Output the (X, Y) coordinate of the center of the cell containing the given text.  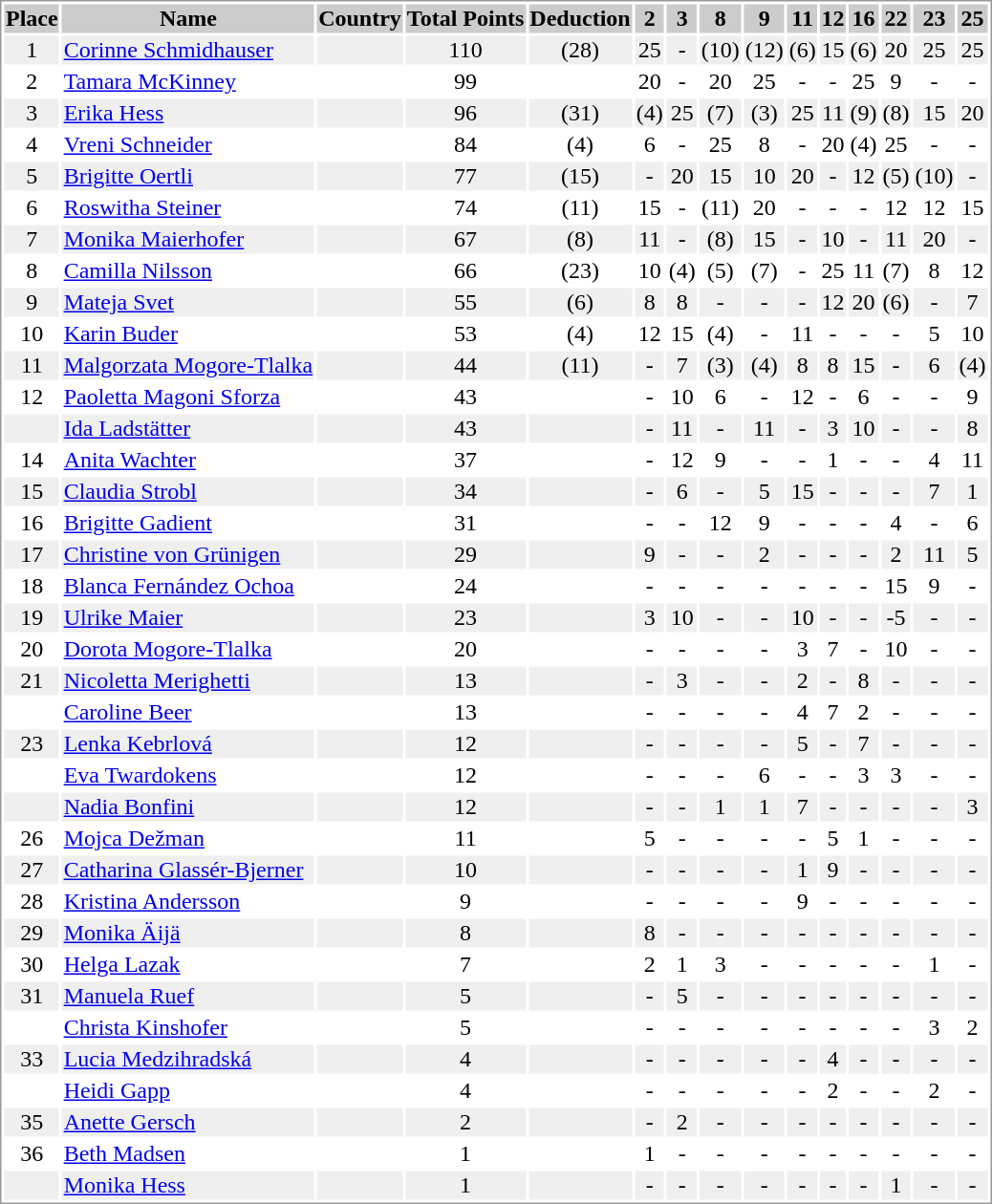
30 (32, 964)
26 (32, 838)
74 (464, 207)
53 (464, 333)
35 (32, 1123)
Beth Madsen (188, 1153)
Helga Lazak (188, 964)
Name (188, 18)
(28) (580, 51)
Caroline Beer (188, 712)
Mojca Dežman (188, 838)
55 (464, 303)
Tamara McKinney (188, 81)
Nadia Bonfini (188, 807)
19 (32, 618)
28 (32, 901)
Ida Ladstätter (188, 429)
17 (32, 555)
(9) (864, 114)
44 (464, 366)
Anita Wachter (188, 460)
Corinne Schmidhauser (188, 51)
Roswitha Steiner (188, 207)
Dorota Mogore-Tlalka (188, 649)
96 (464, 114)
(15) (580, 177)
27 (32, 871)
14 (32, 460)
24 (464, 586)
Paoletta Magoni Sforza (188, 397)
Vreni Schneider (188, 144)
Country (360, 18)
99 (464, 81)
Manuela Ruef (188, 997)
Monika Hess (188, 1186)
Catharina Glassér-Bjerner (188, 871)
Lucia Medzihradská (188, 1060)
18 (32, 586)
84 (464, 144)
22 (896, 18)
77 (464, 177)
Ulrike Maier (188, 618)
Christine von Grünigen (188, 555)
(31) (580, 114)
Erika Hess (188, 114)
Monika Maierhofer (188, 240)
Claudia Strobl (188, 492)
Deduction (580, 18)
Eva Twardokens (188, 775)
Nicoletta Merighetti (188, 681)
37 (464, 460)
(23) (580, 270)
Kristina Andersson (188, 901)
33 (32, 1060)
Malgorzata Mogore-Tlalka (188, 366)
Brigitte Oertli (188, 177)
Blanca Fernández Ochoa (188, 586)
Place (32, 18)
Karin Buder (188, 333)
Total Points (464, 18)
Mateja Svet (188, 303)
Christa Kinshofer (188, 1027)
-5 (896, 618)
Camilla Nilsson (188, 270)
110 (464, 51)
36 (32, 1153)
Brigitte Gadient (188, 523)
Heidi Gapp (188, 1090)
Lenka Kebrlová (188, 744)
34 (464, 492)
Monika Äijä (188, 934)
67 (464, 240)
21 (32, 681)
(12) (765, 51)
66 (464, 270)
Anette Gersch (188, 1123)
